Extract the [x, y] coordinate from the center of the cell holding the provided text.  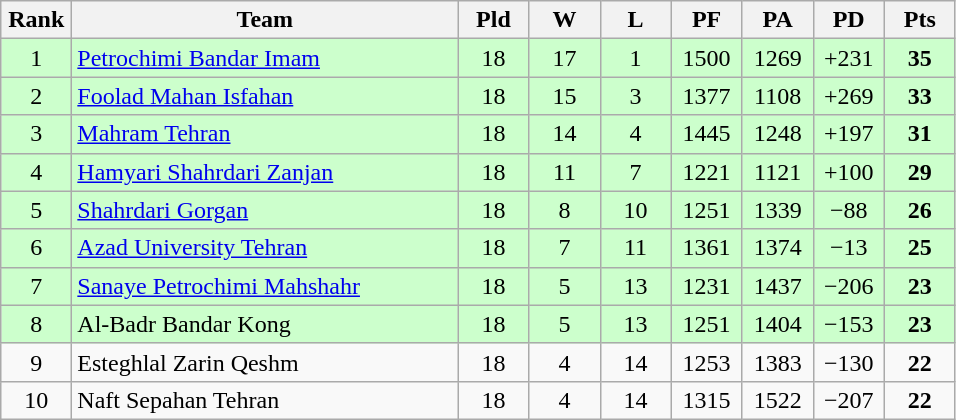
9 [36, 362]
31 [920, 134]
2 [36, 96]
Azad University Tehran [265, 248]
−13 [848, 248]
+231 [848, 58]
1248 [778, 134]
+197 [848, 134]
1374 [778, 248]
Esteghlal Zarin Qeshm [265, 362]
1361 [706, 248]
PF [706, 20]
1383 [778, 362]
1221 [706, 172]
1121 [778, 172]
1315 [706, 400]
1500 [706, 58]
Rank [36, 20]
1404 [778, 324]
1339 [778, 210]
29 [920, 172]
Mahram Tehran [265, 134]
Foolad Mahan Isfahan [265, 96]
1108 [778, 96]
Sanaye Petrochimi Mahshahr [265, 286]
PD [848, 20]
1522 [778, 400]
1437 [778, 286]
Petrochimi Bandar Imam [265, 58]
1445 [706, 134]
−130 [848, 362]
Team [265, 20]
1377 [706, 96]
1253 [706, 362]
33 [920, 96]
26 [920, 210]
PA [778, 20]
Shahrdari Gorgan [265, 210]
−206 [848, 286]
−88 [848, 210]
Pld [494, 20]
+100 [848, 172]
Naft Sepahan Tehran [265, 400]
1269 [778, 58]
−153 [848, 324]
Pts [920, 20]
25 [920, 248]
Hamyari Shahrdari Zanjan [265, 172]
35 [920, 58]
Al-Badr Bandar Kong [265, 324]
6 [36, 248]
17 [564, 58]
15 [564, 96]
1231 [706, 286]
W [564, 20]
L [636, 20]
−207 [848, 400]
+269 [848, 96]
